Return [X, Y] of the center of cell containing provided text 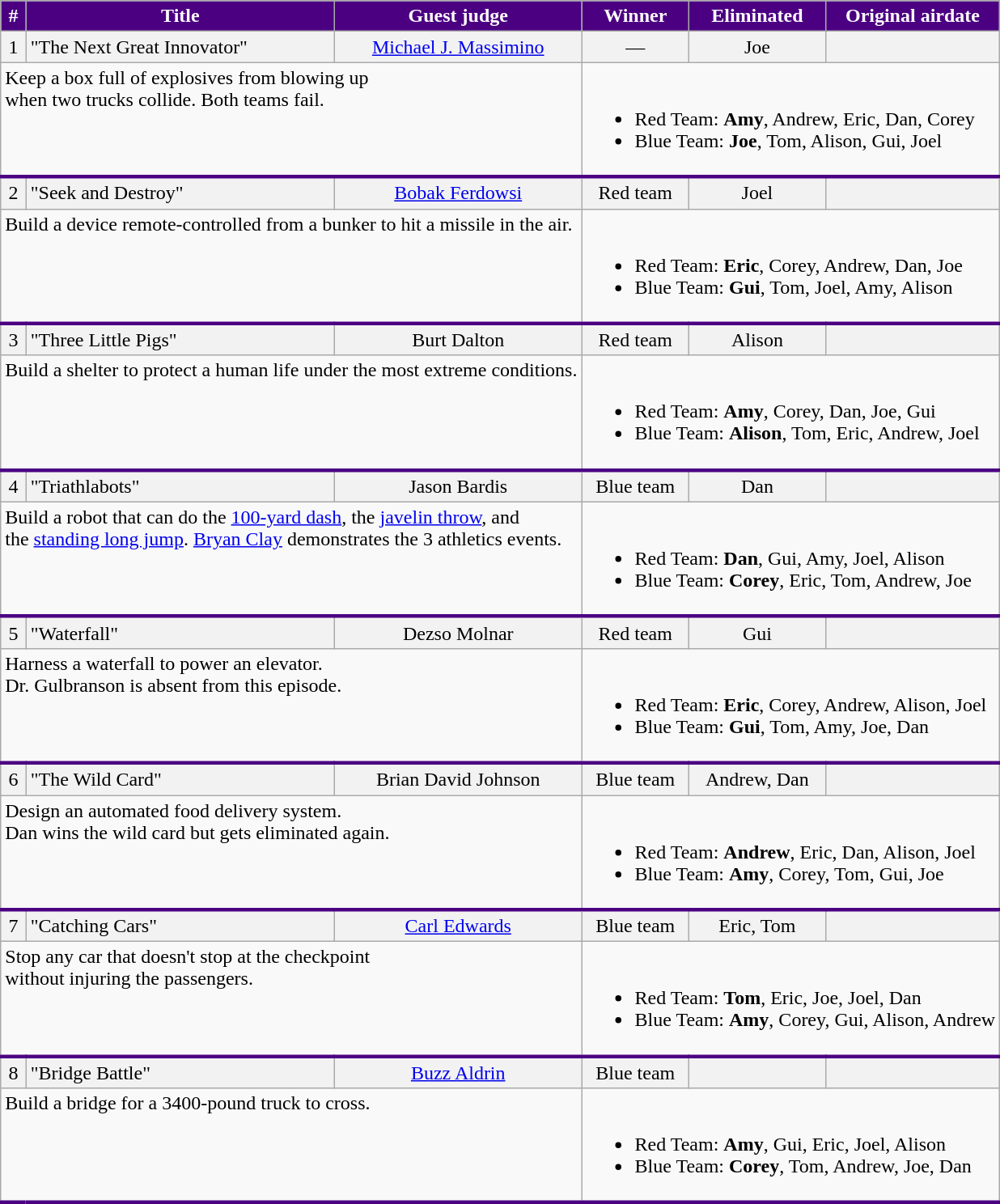
"Bridge Battle" [180, 1072]
Design an automated food delivery system.Dan wins the wild card but gets eliminated again. [291, 852]
Joel [757, 193]
Red Team: Eric, Corey, Andrew, Dan, JoeBlue Team: Gui, Tom, Joel, Amy, Alison [791, 266]
Jason Bardis [458, 486]
Eliminated [757, 16]
Red Team: Dan, Gui, Amy, Joel, AlisonBlue Team: Corey, Eric, Tom, Andrew, Joe [791, 559]
"Seek and Destroy" [180, 193]
5 [13, 633]
"Triathlabots" [180, 486]
4 [13, 486]
Red Team: Eric, Corey, Andrew, Alison, JoelBlue Team: Gui, Tom, Amy, Joe, Dan [791, 706]
3 [13, 340]
Dezso Molnar [458, 633]
Red Team: Amy, Gui, Eric, Joel, AlisonBlue Team: Corey, Tom, Andrew, Joe, Dan [791, 1146]
2 [13, 193]
Build a shelter to protect a human life under the most extreme conditions. [291, 413]
Build a device remote-controlled from a bunker to hit a missile in the air. [291, 266]
Build a bridge for a 3400-pound truck to cross. [291, 1146]
Carl Edwards [458, 926]
Bobak Ferdowsi [458, 193]
6 [13, 779]
Red Team: Amy, Corey, Dan, Joe, GuiBlue Team: Alison, Tom, Eric, Andrew, Joel [791, 413]
Keep a box full of explosives from blowing upwhen two trucks collide. Both teams fail. [291, 120]
— [636, 47]
Burt Dalton [458, 340]
Buzz Aldrin [458, 1072]
Eric, Tom [757, 926]
Winner [636, 16]
Guest judge [458, 16]
Andrew, Dan [757, 779]
Stop any car that doesn't stop at the checkpointwithout injuring the passengers. [291, 999]
"Waterfall" [180, 633]
Alison [757, 340]
Red Team: Andrew, Eric, Dan, Alison, JoelBlue Team: Amy, Corey, Tom, Gui, Joe [791, 852]
# [13, 16]
Red Team: Tom, Eric, Joe, Joel, DanBlue Team: Amy, Corey, Gui, Alison, Andrew [791, 999]
"Catching Cars" [180, 926]
Dan [757, 486]
1 [13, 47]
"The Wild Card" [180, 779]
"Three Little Pigs" [180, 340]
Title [180, 16]
Gui [757, 633]
"The Next Great Innovator" [180, 47]
7 [13, 926]
Brian David Johnson [458, 779]
Original airdate [913, 16]
Red Team: Amy, Andrew, Eric, Dan, CoreyBlue Team: Joe, Tom, Alison, Gui, Joel [791, 120]
Michael J. Massimino [458, 47]
8 [13, 1072]
Joe [757, 47]
Harness a waterfall to power an elevator.Dr. Gulbranson is absent from this episode. [291, 706]
Build a robot that can do the 100-yard dash, the javelin throw, andthe standing long jump. Bryan Clay demonstrates the 3 athletics events. [291, 559]
